Scan for the cell matching the given text and deliver its (x, y) coordinate at center. 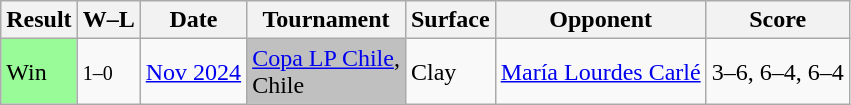
Win (39, 72)
Opponent (600, 20)
Copa LP Chile, Chile (326, 72)
Nov 2024 (193, 72)
Clay (450, 72)
Result (39, 20)
Surface (450, 20)
Score (778, 20)
Tournament (326, 20)
3–6, 6–4, 6–4 (778, 72)
María Lourdes Carlé (600, 72)
1–0 (108, 72)
W–L (108, 20)
Date (193, 20)
